Output the (x, y) coordinate of the center of the cell containing the given text.  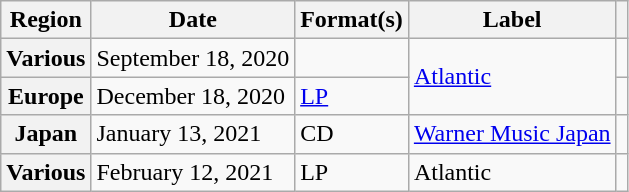
Date (193, 20)
Europe (46, 96)
Warner Music Japan (512, 134)
September 18, 2020 (193, 58)
Region (46, 20)
Japan (46, 134)
January 13, 2021 (193, 134)
December 18, 2020 (193, 96)
February 12, 2021 (193, 172)
CD (352, 134)
Label (512, 20)
Format(s) (352, 20)
